Extract the [x, y] coordinate from the center of the cell holding the provided text.  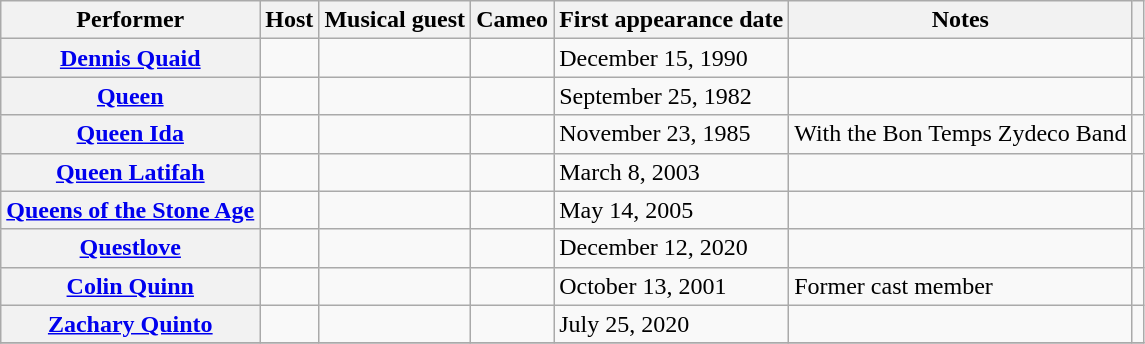
Questlove [130, 248]
Queens of the Stone Age [130, 210]
May 14, 2005 [672, 210]
September 25, 1982 [672, 96]
Notes [960, 20]
Cameo [512, 20]
Queen [130, 96]
Former cast member [960, 286]
Musical guest [395, 20]
Performer [130, 20]
With the Bon Temps Zydeco Band [960, 134]
December 12, 2020 [672, 248]
Colin Quinn [130, 286]
Host [290, 20]
March 8, 2003 [672, 172]
Dennis Quaid [130, 58]
Zachary Quinto [130, 324]
Queen Ida [130, 134]
October 13, 2001 [672, 286]
July 25, 2020 [672, 324]
First appearance date [672, 20]
November 23, 1985 [672, 134]
December 15, 1990 [672, 58]
Queen Latifah [130, 172]
